Capture the cell that displays the provided text and extract its (x, y) central coordinate. 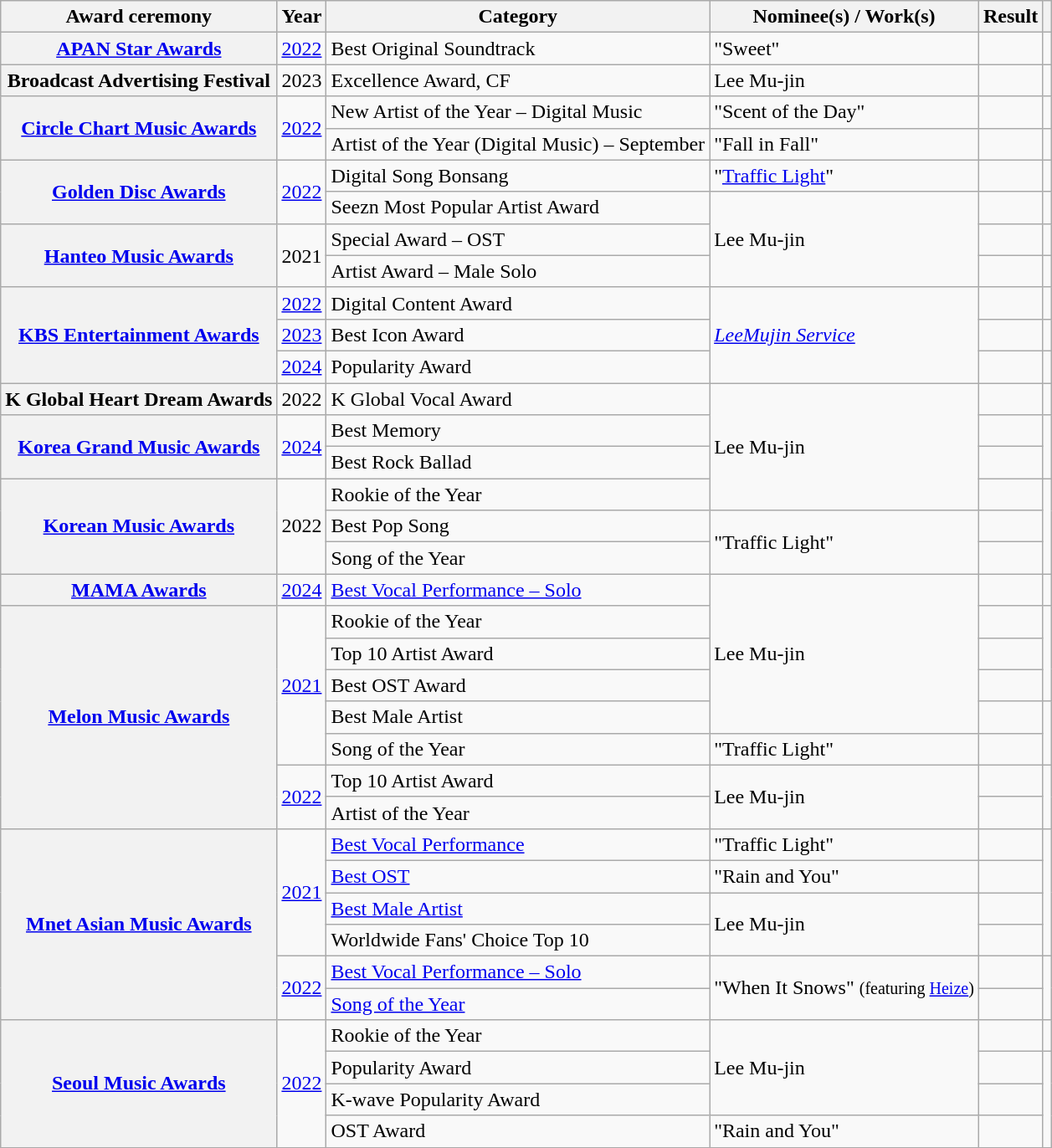
Artist of the Year (518, 812)
Artist of the Year (Digital Music) – September (518, 144)
Digital Song Bonsang (518, 176)
KBS Entertainment Awards (139, 335)
Best OST (518, 876)
Category (518, 17)
Melon Music Awards (139, 717)
Seezn Most Popular Artist Award (518, 208)
Korean Music Awards (139, 526)
MAMA Awards (139, 590)
Award ceremony (139, 17)
Worldwide Fans' Choice Top 10 (518, 940)
Excellence Award, CF (518, 80)
Best OST Award (518, 685)
OST Award (518, 1131)
K Global Vocal Award (518, 399)
LeeMujin Service (844, 335)
Best Pop Song (518, 526)
Best Icon Award (518, 335)
Seoul Music Awards (139, 1084)
Special Award – OST (518, 239)
"When It Snows" (featuring Heize) (844, 988)
Korea Grand Music Awards (139, 447)
Hanteo Music Awards (139, 255)
Best Vocal Performance (518, 844)
Best Original Soundtrack (518, 49)
K-wave Popularity Award (518, 1099)
APAN Star Awards (139, 49)
Year (301, 17)
New Artist of the Year – Digital Music (518, 112)
Best Memory (518, 431)
Broadcast Advertising Festival (139, 80)
"Sweet" (844, 49)
Result (1010, 17)
Artist Award – Male Solo (518, 271)
Best Rock Ballad (518, 463)
Golden Disc Awards (139, 192)
Nominee(s) / Work(s) (844, 17)
Circle Chart Music Awards (139, 128)
Mnet Asian Music Awards (139, 924)
"Fall in Fall" (844, 144)
K Global Heart Dream Awards (139, 399)
Digital Content Award (518, 303)
"Scent of the Day" (844, 112)
